Return [x, y] of the center of cell containing provided text 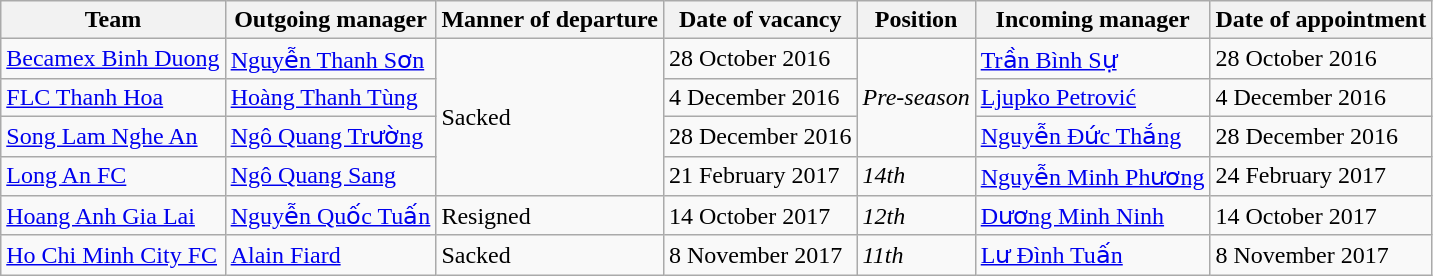
Resigned [550, 216]
Ngô Quang Trường [330, 136]
Hoang Anh Gia Lai [113, 216]
Hoàng Thanh Tùng [330, 97]
Lư Đình Tuấn [1092, 255]
Trần Bình Sự [1092, 59]
12th [916, 216]
Alain Fiard [330, 255]
21 February 2017 [760, 176]
Date of vacancy [760, 20]
Long An FC [113, 176]
Ho Chi Minh City FC [113, 255]
Date of appointment [1321, 20]
Team [113, 20]
24 February 2017 [1321, 176]
14th [916, 176]
Pre-season [916, 98]
Song Lam Nghe An [113, 136]
Ngô Quang Sang [330, 176]
Nguyễn Thanh Sơn [330, 59]
Nguyễn Đức Thắng [1092, 136]
Outgoing manager [330, 20]
11th [916, 255]
Ljupko Petrović [1092, 97]
Nguyễn Minh Phương [1092, 176]
Incoming manager [1092, 20]
Nguyễn Quốc Tuấn [330, 216]
Dương Minh Ninh [1092, 216]
FLC Thanh Hoa [113, 97]
Manner of departure [550, 20]
Position [916, 20]
Becamex Binh Duong [113, 59]
